Identify which cell holds the provided text, then report its (x, y) central coordinate. 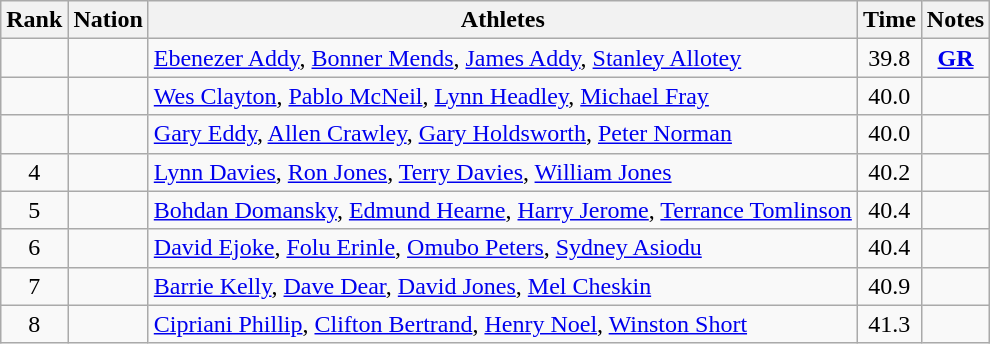
39.8 (889, 58)
GR (955, 58)
40.2 (889, 172)
41.3 (889, 324)
Athletes (502, 20)
Notes (955, 20)
4 (34, 172)
Bohdan Domansky, Edmund Hearne, Harry Jerome, Terrance Tomlinson (502, 210)
David Ejoke, Folu Erinle, Omubo Peters, Sydney Asiodu (502, 248)
5 (34, 210)
7 (34, 286)
Time (889, 20)
Lynn Davies, Ron Jones, Terry Davies, William Jones (502, 172)
8 (34, 324)
6 (34, 248)
Rank (34, 20)
Ebenezer Addy, Bonner Mends, James Addy, Stanley Allotey (502, 58)
40.9 (889, 286)
Wes Clayton, Pablo McNeil, Lynn Headley, Michael Fray (502, 96)
Gary Eddy, Allen Crawley, Gary Holdsworth, Peter Norman (502, 134)
Barrie Kelly, Dave Dear, David Jones, Mel Cheskin (502, 286)
Cipriani Phillip, Clifton Bertrand, Henry Noel, Winston Short (502, 324)
Nation (108, 20)
